Output the (X, Y) coordinate of the center of the cell containing the given text.  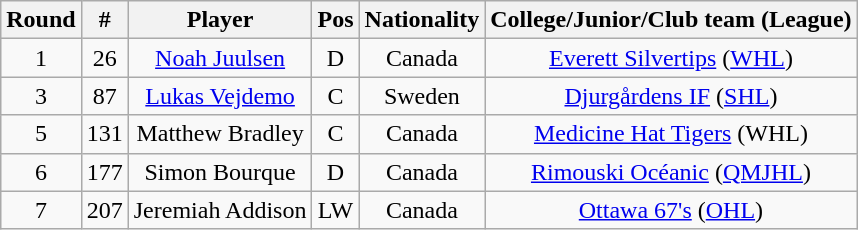
Jeremiah Addison (220, 210)
Pos (336, 20)
Noah Juulsen (220, 58)
Lukas Vejdemo (220, 96)
Everett Silvertips (WHL) (671, 58)
1 (41, 58)
207 (104, 210)
87 (104, 96)
Djurgårdens IF (SHL) (671, 96)
177 (104, 172)
26 (104, 58)
Ottawa 67's (OHL) (671, 210)
LW (336, 210)
College/Junior/Club team (League) (671, 20)
Sweden (422, 96)
# (104, 20)
6 (41, 172)
Round (41, 20)
Matthew Bradley (220, 134)
Player (220, 20)
Nationality (422, 20)
Medicine Hat Tigers (WHL) (671, 134)
131 (104, 134)
Rimouski Océanic (QMJHL) (671, 172)
7 (41, 210)
Simon Bourque (220, 172)
5 (41, 134)
3 (41, 96)
